Capture the cell that displays the provided text and extract its (X, Y) central coordinate. 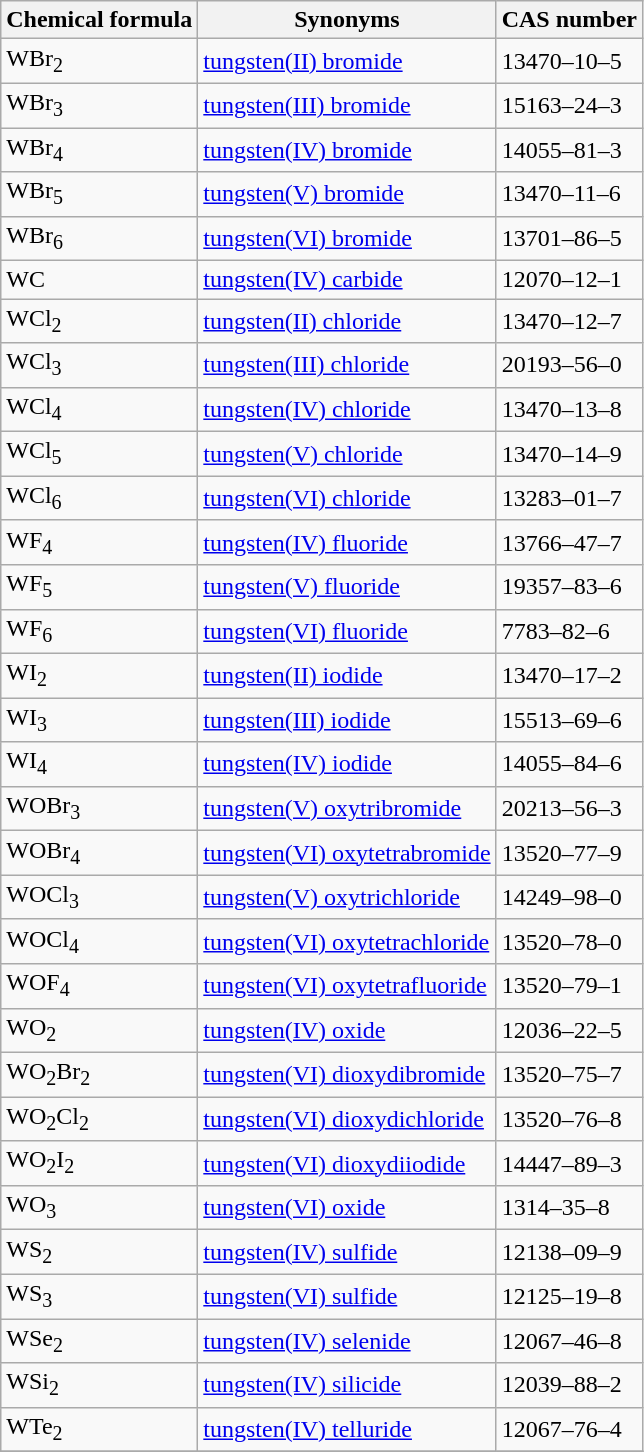
12039–88–2 (569, 1385)
12036–22–5 (569, 1030)
15163–24–3 (569, 105)
WBr4 (100, 150)
tungsten(III) chloride (347, 365)
WO2Br2 (100, 1074)
WOBr3 (100, 808)
WO2I2 (100, 1163)
tungsten(VI) dioxydiiodide (347, 1163)
13470–11–6 (569, 194)
tungsten(VI) fluoride (347, 631)
WI4 (100, 764)
Synonyms (347, 20)
WF5 (100, 587)
1314–35–8 (569, 1207)
13520–76–8 (569, 1119)
12138–09–9 (569, 1252)
WSe2 (100, 1340)
tungsten(VI) bromide (347, 238)
tungsten(IV) chloride (347, 409)
WS3 (100, 1296)
20193–56–0 (569, 365)
WBr2 (100, 61)
WOCl4 (100, 941)
WCl6 (100, 498)
WSi2 (100, 1385)
tungsten(VI) oxytetrafluoride (347, 986)
14249–98–0 (569, 897)
tungsten(III) bromide (347, 105)
WS2 (100, 1252)
tungsten(II) iodide (347, 675)
tungsten(IV) silicide (347, 1385)
tungsten(IV) oxide (347, 1030)
tungsten(IV) bromide (347, 150)
13520–77–9 (569, 853)
13470–14–9 (569, 454)
WF6 (100, 631)
tungsten(V) oxytrichloride (347, 897)
tungsten(VI) oxide (347, 1207)
WO2 (100, 1030)
tungsten(II) bromide (347, 61)
19357–83–6 (569, 587)
tungsten(IV) carbide (347, 280)
tungsten(VI) oxytetrachloride (347, 941)
WCl2 (100, 321)
tungsten(II) chloride (347, 321)
WCl3 (100, 365)
WF4 (100, 542)
WI2 (100, 675)
12125–19–8 (569, 1296)
14055–84–6 (569, 764)
tungsten(VI) dioxydibromide (347, 1074)
tungsten(IV) fluoride (347, 542)
13520–75–7 (569, 1074)
tungsten(VI) sulfide (347, 1296)
13470–12–7 (569, 321)
13283–01–7 (569, 498)
tungsten(V) chloride (347, 454)
WTe2 (100, 1429)
13520–78–0 (569, 941)
tungsten(III) iodide (347, 720)
13520–79–1 (569, 986)
tungsten(IV) selenide (347, 1340)
13766–47–7 (569, 542)
WOCl3 (100, 897)
tungsten(VI) oxytetrabromide (347, 853)
13470–17–2 (569, 675)
WBr3 (100, 105)
15513–69–6 (569, 720)
WO3 (100, 1207)
tungsten(IV) iodide (347, 764)
12070–12–1 (569, 280)
WCl4 (100, 409)
WI3 (100, 720)
tungsten(VI) chloride (347, 498)
WOBr4 (100, 853)
tungsten(V) fluoride (347, 587)
WBr6 (100, 238)
CAS number (569, 20)
13470–13–8 (569, 409)
WBr5 (100, 194)
WOF4 (100, 986)
tungsten(IV) telluride (347, 1429)
tungsten(IV) sulfide (347, 1252)
WCl5 (100, 454)
14055–81–3 (569, 150)
WC (100, 280)
12067–76–4 (569, 1429)
tungsten(V) bromide (347, 194)
13701–86–5 (569, 238)
tungsten(VI) dioxydichloride (347, 1119)
13470–10–5 (569, 61)
14447–89–3 (569, 1163)
12067–46–8 (569, 1340)
Chemical formula (100, 20)
7783–82–6 (569, 631)
WO2Cl2 (100, 1119)
20213–56–3 (569, 808)
tungsten(V) oxytribromide (347, 808)
